Return [x, y] of the center of cell containing provided text 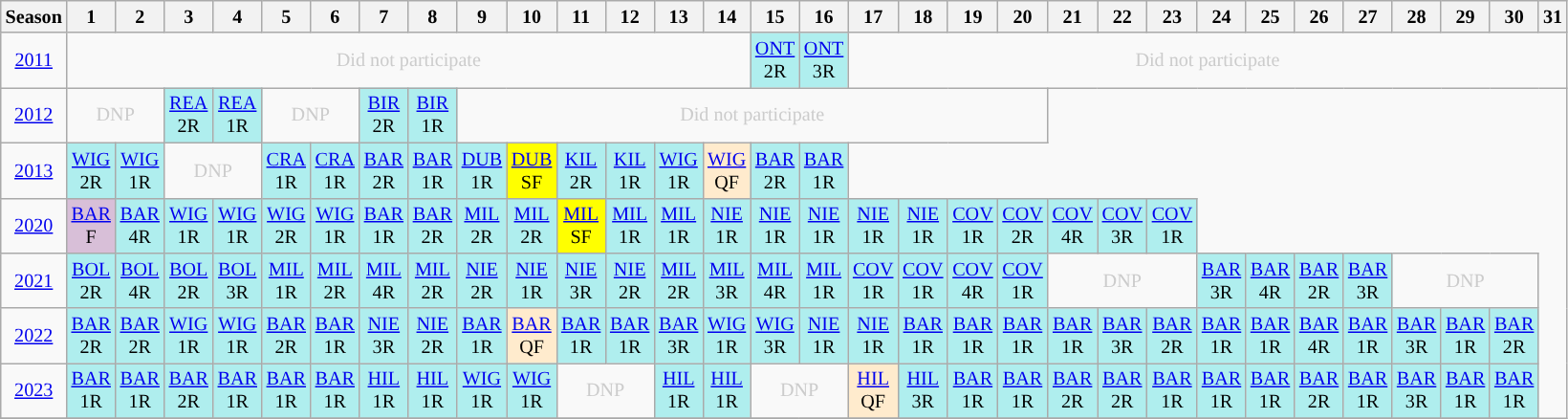
7 [384, 17]
BIR2R [384, 116]
18 [923, 17]
MILSF [581, 226]
24 [1222, 17]
2023 [34, 391]
26 [1319, 17]
28 [1417, 17]
ONT2R [774, 60]
30 [1514, 17]
Season [34, 17]
3 [189, 17]
15 [774, 17]
BOL3R [237, 281]
21 [1073, 17]
19 [972, 17]
29 [1465, 17]
COV3R [1122, 226]
6 [335, 17]
12 [629, 17]
16 [824, 17]
BIR1R [432, 116]
2020 [34, 226]
HIL3R [923, 391]
2022 [34, 336]
2013 [34, 170]
BOL4R [140, 281]
ONT3R [824, 60]
9 [482, 17]
DUBSF [532, 170]
13 [679, 17]
5 [287, 17]
1 [92, 17]
WIGQF [727, 170]
MIL3R [727, 281]
17 [873, 17]
KIL1R [629, 170]
2011 [34, 60]
10 [532, 17]
REA2R [189, 116]
23 [1172, 17]
DUB1R [482, 170]
2012 [34, 116]
4 [237, 17]
REA1R [237, 116]
2 [140, 17]
27 [1367, 17]
31 [1553, 17]
25 [1270, 17]
BARQF [532, 336]
11 [581, 17]
8 [432, 17]
2021 [34, 281]
14 [727, 17]
COV2R [1022, 226]
WIG3R [774, 336]
KIL2R [581, 170]
BARF [92, 226]
HILQF [873, 391]
20 [1022, 17]
22 [1122, 17]
